Find where the given text appears and provide that cell's center as [X, Y] coordinate. 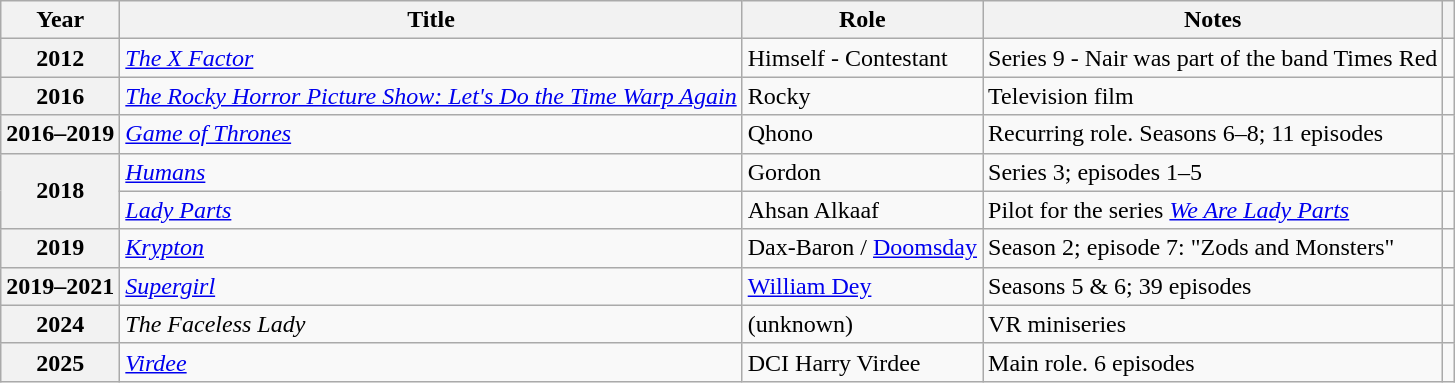
(unknown) [862, 324]
DCI Harry Virdee [862, 362]
The X Factor [431, 58]
VR miniseries [1213, 324]
Gordon [862, 172]
2016 [60, 96]
2024 [60, 324]
2018 [60, 191]
William Dey [862, 286]
Rocky [862, 96]
The Faceless Lady [431, 324]
Pilot for the series We Are Lady Parts [1213, 210]
Year [60, 20]
Main role. 6 episodes [1213, 362]
Recurring role. Seasons 6–8; 11 episodes [1213, 134]
Krypton [431, 248]
Himself - Contestant [862, 58]
2019–2021 [60, 286]
Game of Thrones [431, 134]
Dax-Baron / Doomsday [862, 248]
Role [862, 20]
2016–2019 [60, 134]
Notes [1213, 20]
Title [431, 20]
2019 [60, 248]
Lady Parts [431, 210]
Television film [1213, 96]
Qhono [862, 134]
The Rocky Horror Picture Show: Let's Do the Time Warp Again [431, 96]
Humans [431, 172]
Series 9 - Nair was part of the band Times Red [1213, 58]
Seasons 5 & 6; 39 episodes [1213, 286]
Season 2; episode 7: "Zods and Monsters" [1213, 248]
Supergirl [431, 286]
2025 [60, 362]
Virdee [431, 362]
Ahsan Alkaaf [862, 210]
2012 [60, 58]
Series 3; episodes 1–5 [1213, 172]
